For the text-containing cell, return its midpoint in (x, y) coordinate format. 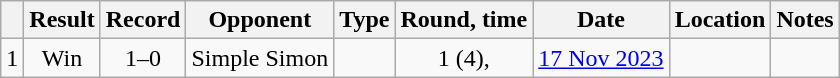
Notes (805, 20)
Win (62, 58)
Result (62, 20)
Record (143, 20)
Type (364, 20)
Date (601, 20)
Opponent (260, 20)
Simple Simon (260, 58)
17 Nov 2023 (601, 58)
Round, time (464, 20)
1 (4), (464, 58)
Location (720, 20)
1 (12, 58)
1–0 (143, 58)
